Identify which cell holds the provided text, then report its (x, y) central coordinate. 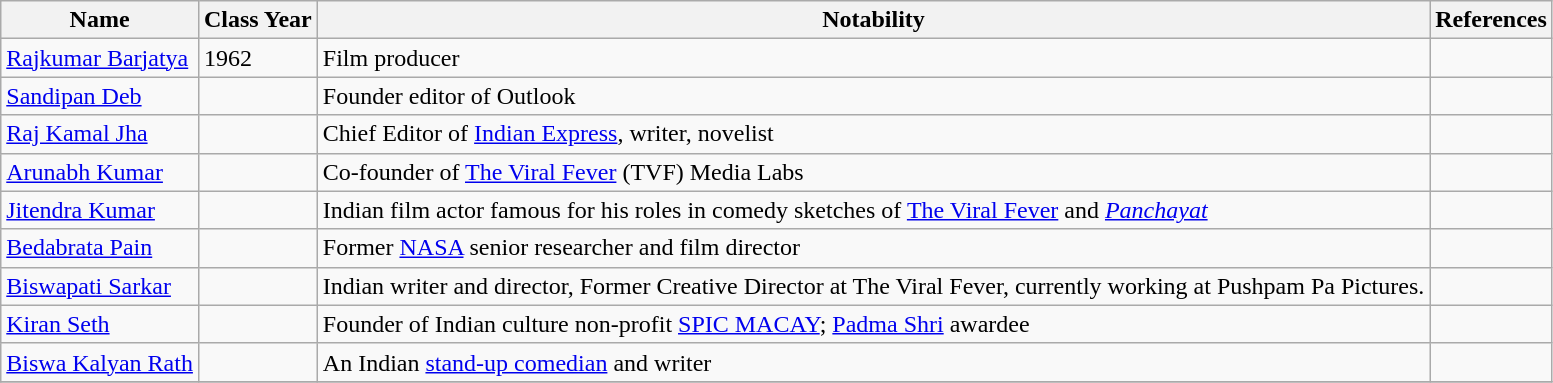
Chief Editor of Indian Express, writer, novelist (873, 134)
Indian writer and director, Former Creative Director at The Viral Fever, currently working at Pushpam Pa Pictures. (873, 286)
Biswapati Sarkar (100, 286)
Notability (873, 20)
Raj Kamal Jha (100, 134)
Jitendra Kumar (100, 210)
Sandipan Deb (100, 96)
Kiran Seth (100, 324)
Rajkumar Barjatya (100, 58)
An Indian stand-up comedian and writer (873, 362)
Founder of Indian culture non-profit SPIC MACAY; Padma Shri awardee (873, 324)
Founder editor of Outlook (873, 96)
Former NASA senior researcher and film director (873, 248)
Co-founder of The Viral Fever (TVF) Media Labs (873, 172)
Class Year (258, 20)
Bedabrata Pain (100, 248)
References (1492, 20)
Biswa Kalyan Rath (100, 362)
Arunabh Kumar (100, 172)
Indian film actor famous for his roles in comedy sketches of The Viral Fever and Panchayat (873, 210)
Name (100, 20)
1962 (258, 58)
Film producer (873, 58)
